Extract the (x, y) coordinate from the center of the cell holding the provided text.  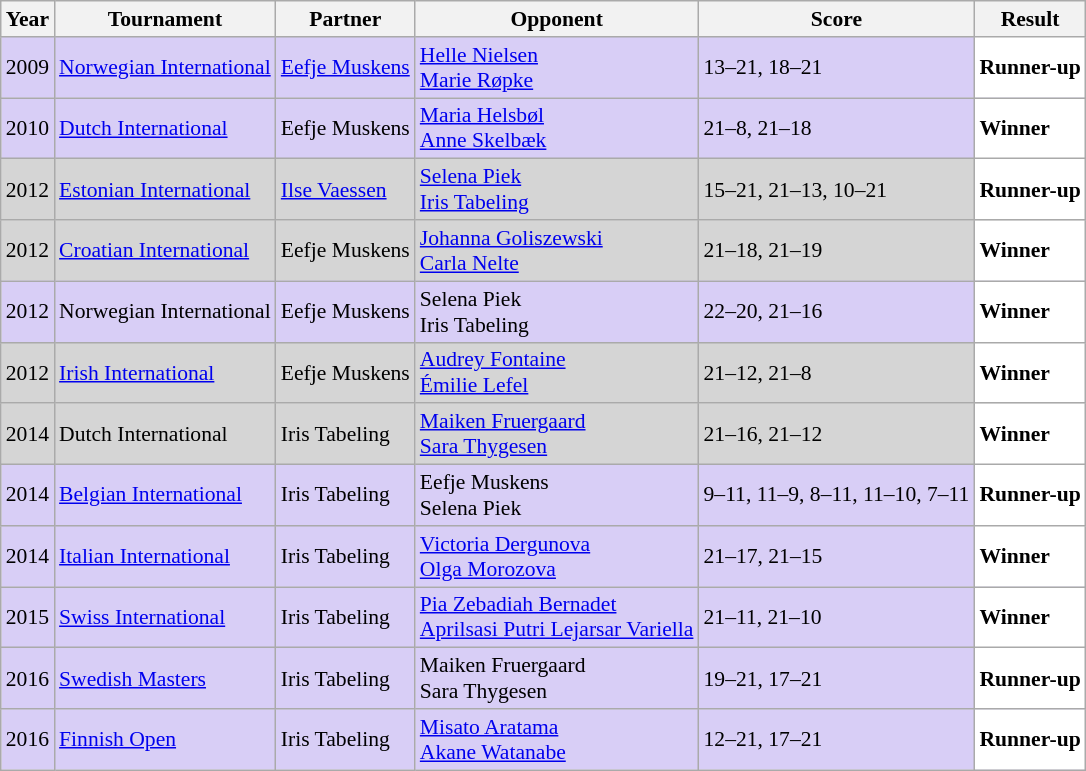
Estonian International (165, 190)
Irish International (165, 372)
Victoria Dergunova Olga Morozova (557, 556)
21–11, 21–10 (836, 618)
Partner (346, 19)
Swiss International (165, 618)
Pia Zebadiah Bernadet Aprilsasi Putri Lejarsar Variella (557, 618)
Opponent (557, 19)
22–20, 21–16 (836, 312)
Croatian International (165, 250)
21–16, 21–12 (836, 434)
Ilse Vaessen (346, 190)
Italian International (165, 556)
19–21, 17–21 (836, 678)
13–21, 18–21 (836, 68)
21–18, 21–19 (836, 250)
2010 (28, 128)
Maria Helsbøl Anne Skelbæk (557, 128)
Result (1030, 19)
15–21, 21–13, 10–21 (836, 190)
9–11, 11–9, 8–11, 11–10, 7–11 (836, 496)
Swedish Masters (165, 678)
Misato Aratama Akane Watanabe (557, 740)
21–8, 21–18 (836, 128)
21–17, 21–15 (836, 556)
2015 (28, 618)
Belgian International (165, 496)
Score (836, 19)
Tournament (165, 19)
Audrey Fontaine Émilie Lefel (557, 372)
Eefje Muskens Selena Piek (557, 496)
21–12, 21–8 (836, 372)
Year (28, 19)
Johanna Goliszewski Carla Nelte (557, 250)
Helle Nielsen Marie Røpke (557, 68)
2009 (28, 68)
12–21, 17–21 (836, 740)
Finnish Open (165, 740)
